Determine the (x, y) coordinate at the center of the cell enclosing the given text.  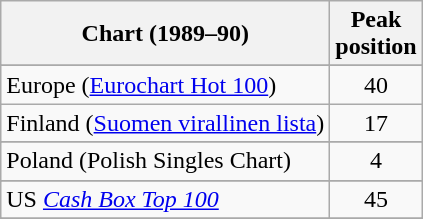
US Cash Box Top 100 (166, 199)
4 (376, 161)
Peakposition (376, 34)
Europe (Eurochart Hot 100) (166, 85)
Finland (Suomen virallinen lista) (166, 123)
40 (376, 85)
45 (376, 199)
Poland (Polish Singles Chart) (166, 161)
17 (376, 123)
Chart (1989–90) (166, 34)
